Find where the given text appears and provide that cell's center as [x, y] coordinate. 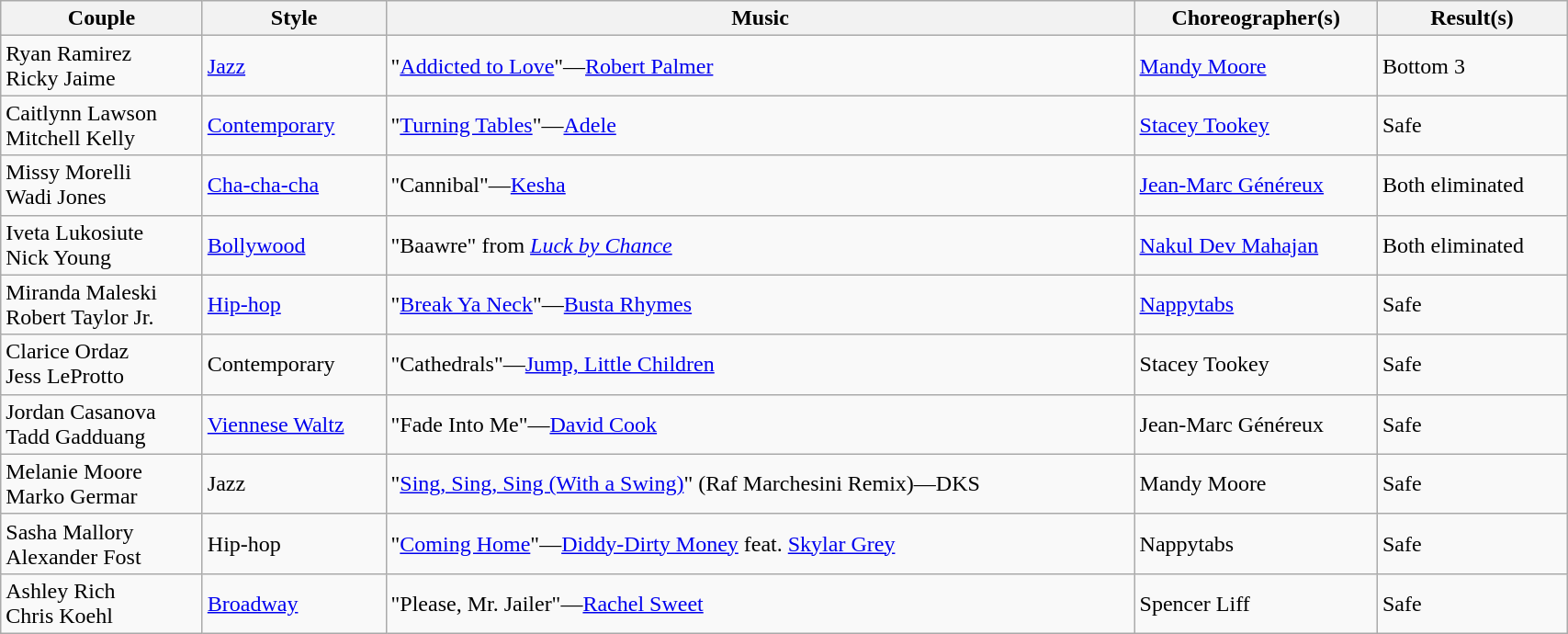
Clarice OrdazJess LeProtto [102, 364]
Ryan RamirezRicky Jaime [102, 66]
"Break Ya Neck"—Busta Rhymes [761, 305]
Sasha MalloryAlexander Fost [102, 544]
"Baawre" from Luck by Chance [761, 244]
Choreographer(s) [1256, 18]
"Cathedrals"—Jump, Little Children [761, 364]
"Turning Tables"—Adele [761, 125]
Result(s) [1472, 18]
"Sing, Sing, Sing (With a Swing)" (Raf Marchesini Remix)—DKS [761, 483]
"Addicted to Love"—Robert Palmer [761, 66]
Broadway [294, 603]
Ashley RichChris Koehl [102, 603]
Nakul Dev Mahajan [1256, 244]
Style [294, 18]
Viennese Waltz [294, 425]
Cha-cha-cha [294, 186]
"Coming Home"—Diddy-Dirty Money feat. Skylar Grey [761, 544]
Spencer Liff [1256, 603]
Couple [102, 18]
Iveta LukosiuteNick Young [102, 244]
"Please, Mr. Jailer"—Rachel Sweet [761, 603]
Missy MorelliWadi Jones [102, 186]
Jordan CasanovaTadd Gadduang [102, 425]
Caitlynn LawsonMitchell Kelly [102, 125]
"Cannibal"—Kesha [761, 186]
Miranda MaleskiRobert Taylor Jr. [102, 305]
"Fade Into Me"—David Cook [761, 425]
Music [761, 18]
Bollywood [294, 244]
Melanie MooreMarko Germar [102, 483]
Bottom 3 [1472, 66]
